Scan for the cell matching the given text and deliver its (X, Y) coordinate at center. 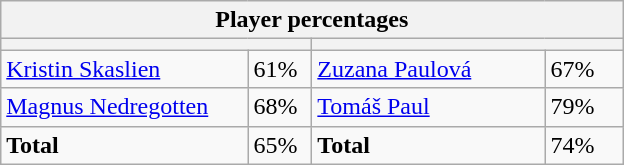
68% (280, 107)
Zuzana Paulová (428, 69)
Magnus Nedregotten (124, 107)
Tomáš Paul (428, 107)
67% (584, 69)
61% (280, 69)
Player percentages (312, 20)
79% (584, 107)
Kristin Skaslien (124, 69)
74% (584, 145)
65% (280, 145)
